Capture the cell that displays the provided text and extract its (x, y) central coordinate. 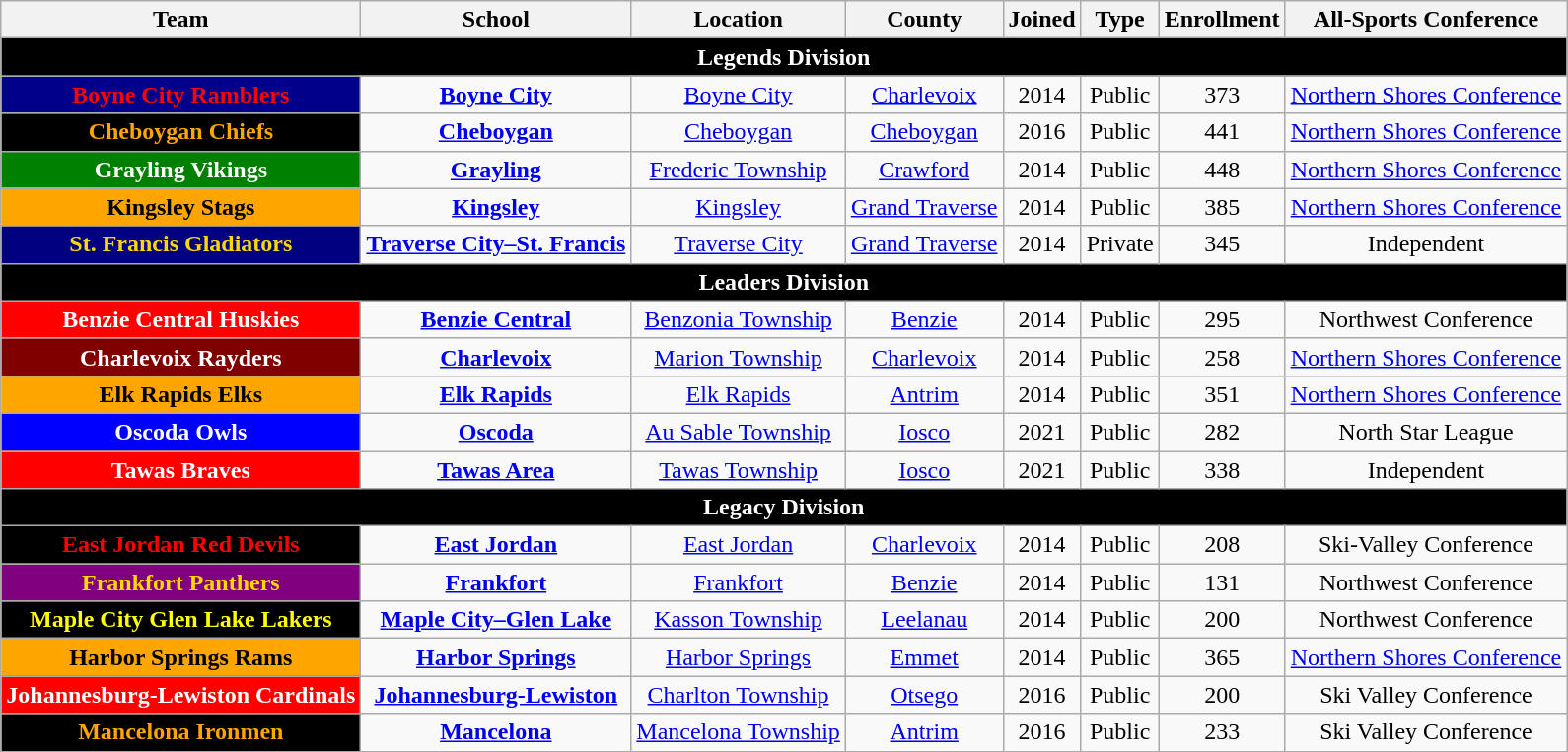
County (924, 20)
448 (1222, 170)
Charlevoix Rayders (181, 357)
Mancelona (496, 732)
Grayling (496, 170)
Oscoda (496, 432)
Maple City–Glen Lake (496, 620)
All-Sports Conference (1426, 20)
Emmet (924, 657)
Oscoda Owls (181, 432)
Team (181, 20)
Location (739, 20)
208 (1222, 545)
Leelanau (924, 620)
Joined (1041, 20)
Benzie Central Huskies (181, 319)
282 (1222, 432)
Legacy Division (784, 508)
Au Sable Township (739, 432)
Ski-Valley Conference (1426, 545)
Boyne City Ramblers (181, 95)
North Star League (1426, 432)
Legends Division (784, 57)
Mancelona Township (739, 732)
Tawas Area (496, 470)
Benzonia Township (739, 319)
Grayling Vikings (181, 170)
365 (1222, 657)
441 (1222, 132)
Leaders Division (784, 282)
351 (1222, 394)
Crawford (924, 170)
373 (1222, 95)
Charlton Township (739, 695)
St. Francis Gladiators (181, 244)
Elk Rapids Elks (181, 394)
Frankfort Panthers (181, 582)
Benzie Central (496, 319)
Frederic Township (739, 170)
Johannesburg-Lewiston (496, 695)
Kingsley Stags (181, 207)
East Jordan Red Devils (181, 545)
Traverse City–St. Francis (496, 244)
Mancelona Ironmen (181, 732)
Tawas Township (739, 470)
345 (1222, 244)
Traverse City (739, 244)
Tawas Braves (181, 470)
School (496, 20)
Enrollment (1222, 20)
Otsego (924, 695)
Harbor Springs Rams (181, 657)
Type (1120, 20)
338 (1222, 470)
Private (1120, 244)
Johannesburg-Lewiston Cardinals (181, 695)
295 (1222, 319)
233 (1222, 732)
131 (1222, 582)
Maple City Glen Lake Lakers (181, 620)
Kasson Township (739, 620)
258 (1222, 357)
Marion Township (739, 357)
Cheboygan Chiefs (181, 132)
385 (1222, 207)
